Return the [x, y] coordinate for the center point of the cell that contains the specified text.  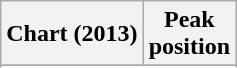
Peakposition [189, 34]
Chart (2013) [72, 34]
